From the cell containing the given text, extract its center point as (X, Y) coordinate. 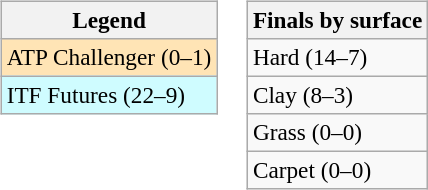
Clay (8–3) (337, 95)
ATP Challenger (0–1) (108, 57)
Hard (14–7) (337, 57)
Legend (108, 20)
Grass (0–0) (337, 133)
Finals by surface (337, 20)
Carpet (0–0) (337, 171)
ITF Futures (22–9) (108, 95)
